From the cell containing the given text, extract its center point as [X, Y] coordinate. 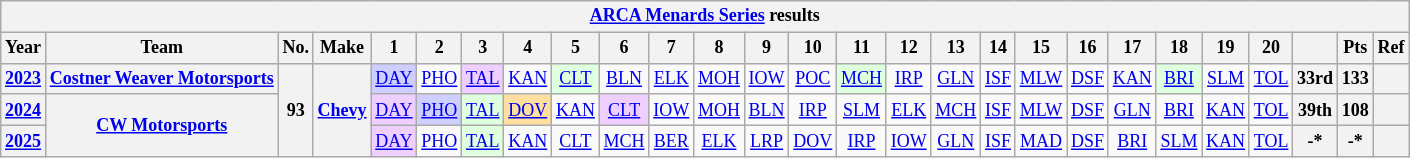
14 [998, 48]
POC [813, 78]
133 [1355, 78]
12 [908, 48]
2025 [24, 140]
LRP [766, 140]
BER [672, 140]
5 [576, 48]
20 [1270, 48]
No. [296, 48]
19 [1226, 48]
2023 [24, 78]
2 [440, 48]
8 [720, 48]
Year [24, 48]
17 [1132, 48]
13 [956, 48]
MAD [1040, 140]
Costner Weaver Motorsports [162, 78]
Make [342, 48]
18 [1179, 48]
15 [1040, 48]
CW Motorsports [162, 125]
9 [766, 48]
11 [862, 48]
3 [483, 48]
33rd [1316, 78]
1 [394, 48]
ARCA Menards Series results [705, 16]
6 [624, 48]
4 [528, 48]
Team [162, 48]
2024 [24, 110]
108 [1355, 110]
Pts [1355, 48]
7 [672, 48]
16 [1088, 48]
Ref [1391, 48]
93 [296, 110]
39th [1316, 110]
10 [813, 48]
Chevy [342, 110]
